Search for the cell housing the specified text and yield its [x, y] center coordinate. 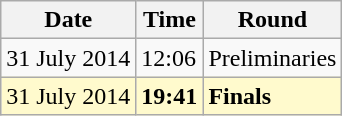
19:41 [170, 96]
Round [272, 20]
Finals [272, 96]
Time [170, 20]
12:06 [170, 58]
Date [68, 20]
Preliminaries [272, 58]
